Capture the cell that displays the provided text and extract its [x, y] central coordinate. 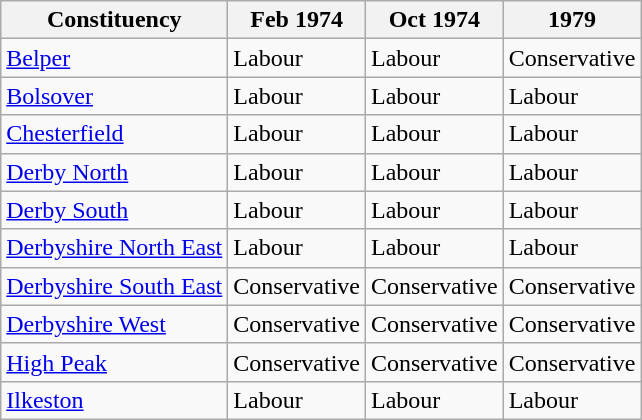
Belper [114, 58]
Ilkeston [114, 400]
Derbyshire North East [114, 248]
High Peak [114, 362]
Derby North [114, 172]
Feb 1974 [297, 20]
Oct 1974 [434, 20]
Constituency [114, 20]
Derby South [114, 210]
Bolsover [114, 96]
Derbyshire South East [114, 286]
1979 [572, 20]
Derbyshire West [114, 324]
Chesterfield [114, 134]
